Pinpoint the cell where the given text exists, returning its (x, y) midpoint coordinate. 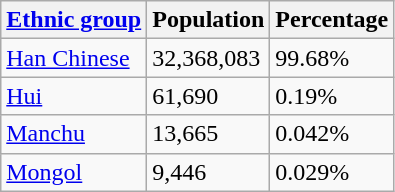
0.029% (332, 172)
Han Chinese (74, 58)
61,690 (208, 96)
Percentage (332, 20)
Population (208, 20)
0.19% (332, 96)
32,368,083 (208, 58)
Ethnic group (74, 20)
0.042% (332, 134)
99.68% (332, 58)
Mongol (74, 172)
13,665 (208, 134)
9,446 (208, 172)
Manchu (74, 134)
Hui (74, 96)
